Locate the cell with the specified text and output its (X, Y) center coordinate. 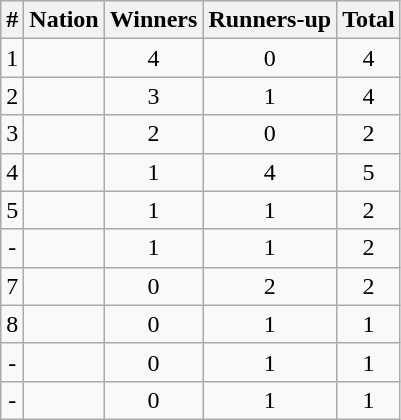
Winners (154, 20)
8 (12, 324)
7 (12, 286)
Runners-up (270, 20)
Total (369, 20)
# (12, 20)
Nation (64, 20)
